Detect which cell encompasses the target text, then output its [x, y] center coordinate. 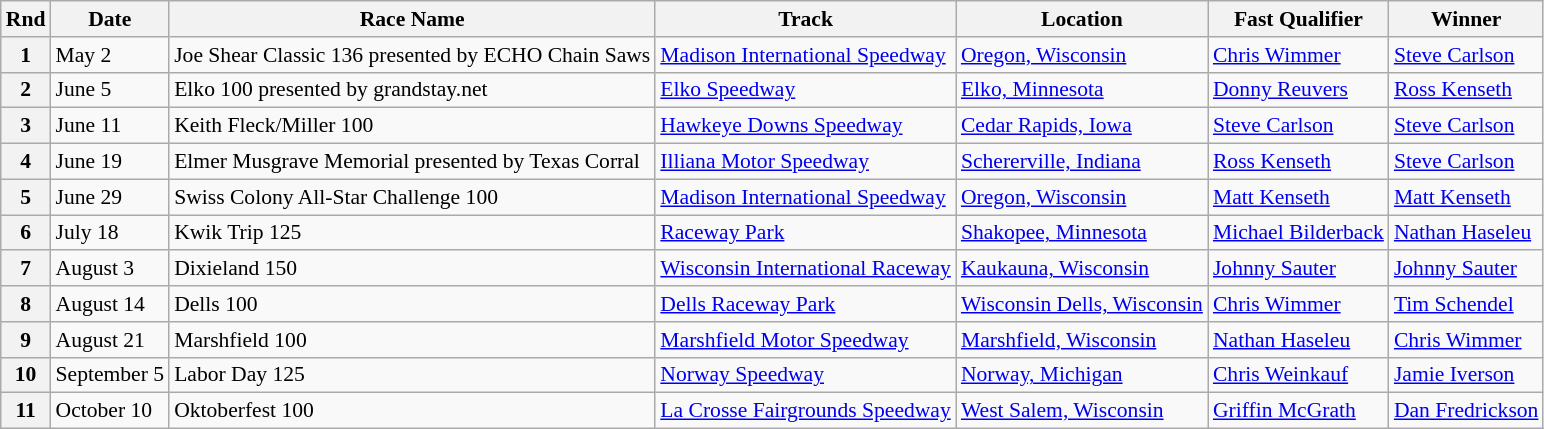
Marshfield 100 [412, 340]
Race Name [412, 19]
West Salem, Wisconsin [1082, 411]
Dixieland 150 [412, 269]
June 11 [110, 126]
Kwik Trip 125 [412, 233]
5 [26, 197]
July 18 [110, 233]
September 5 [110, 375]
Hawkeye Downs Speedway [806, 126]
May 2 [110, 55]
Joe Shear Classic 136 presented by ECHO Chain Saws [412, 55]
Oktoberfest 100 [412, 411]
Elko 100 presented by grandstay.net [412, 90]
Elko, Minnesota [1082, 90]
June 29 [110, 197]
2 [26, 90]
Michael Bilderback [1298, 233]
6 [26, 233]
Elmer Musgrave Memorial presented by Texas Corral [412, 162]
Chris Weinkauf [1298, 375]
1 [26, 55]
Norway Speedway [806, 375]
Cedar Rapids, Iowa [1082, 126]
Dan Fredrickson [1466, 411]
Schererville, Indiana [1082, 162]
Swiss Colony All-Star Challenge 100 [412, 197]
Norway, Michigan [1082, 375]
August 21 [110, 340]
Tim Schendel [1466, 304]
Wisconsin Dells, Wisconsin [1082, 304]
Marshfield, Wisconsin [1082, 340]
Keith Fleck/Miller 100 [412, 126]
Dells Raceway Park [806, 304]
Griffin McGrath [1298, 411]
Raceway Park [806, 233]
9 [26, 340]
October 10 [110, 411]
Elko Speedway [806, 90]
June 5 [110, 90]
7 [26, 269]
Track [806, 19]
Marshfield Motor Speedway [806, 340]
3 [26, 126]
Illiana Motor Speedway [806, 162]
8 [26, 304]
Dells 100 [412, 304]
Kaukauna, Wisconsin [1082, 269]
Location [1082, 19]
Date [110, 19]
Wisconsin International Raceway [806, 269]
10 [26, 375]
August 14 [110, 304]
Rnd [26, 19]
La Crosse Fairgrounds Speedway [806, 411]
Fast Qualifier [1298, 19]
4 [26, 162]
Labor Day 125 [412, 375]
Donny Reuvers [1298, 90]
August 3 [110, 269]
Winner [1466, 19]
11 [26, 411]
June 19 [110, 162]
Shakopee, Minnesota [1082, 233]
Jamie Iverson [1466, 375]
